Search for the cell housing the specified text and yield its (X, Y) center coordinate. 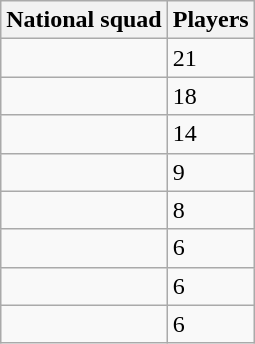
9 (210, 172)
8 (210, 210)
14 (210, 134)
18 (210, 96)
Players (210, 20)
21 (210, 58)
National squad (84, 20)
